Detect which cell encompasses the target text, then output its (x, y) center coordinate. 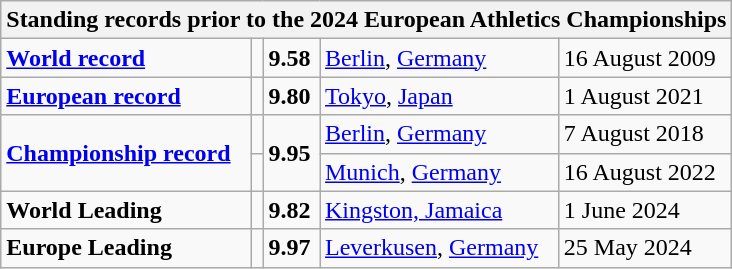
9.58 (291, 58)
16 August 2009 (645, 58)
Kingston, Jamaica (440, 210)
9.95 (291, 153)
9.97 (291, 248)
25 May 2024 (645, 248)
Leverkusen, Germany (440, 248)
European record (126, 96)
Europe Leading (126, 248)
1 June 2024 (645, 210)
Standing records prior to the 2024 European Athletics Championships (366, 20)
9.80 (291, 96)
World record (126, 58)
Munich, Germany (440, 172)
Championship record (126, 153)
World Leading (126, 210)
1 August 2021 (645, 96)
Tokyo, Japan (440, 96)
16 August 2022 (645, 172)
7 August 2018 (645, 134)
9.82 (291, 210)
